Output the (x, y) coordinate of the center of the cell containing the given text.  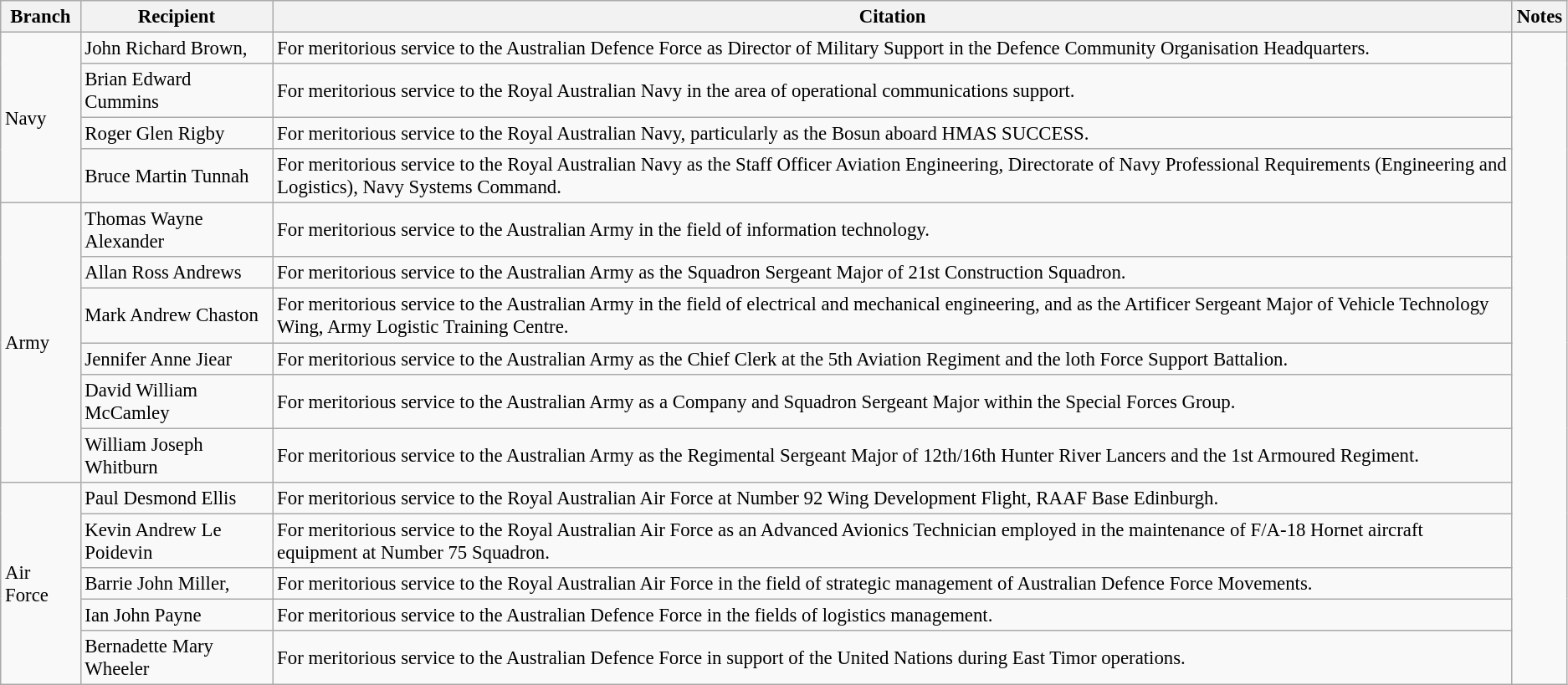
Thomas Wayne Alexander (177, 231)
For meritorious service to the Royal Australian Navy, particularly as the Bosun aboard HMAS SUCCESS. (893, 134)
For meritorious service to the Australian Army as a Company and Squadron Sergeant Major within the Special Forces Group. (893, 401)
Jennifer Anne Jiear (177, 359)
Recipient (177, 17)
Air Force (40, 583)
For meritorious service to the Australian Army as the Squadron Sergeant Major of 21st Construction Squadron. (893, 273)
Navy (40, 118)
For meritorious service to the Australian Army as the Chief Clerk at the 5th Aviation Regiment and the loth Force Support Battalion. (893, 359)
Allan Ross Andrews (177, 273)
Barrie John Miller, (177, 584)
Roger Glen Rigby (177, 134)
For meritorious service to the Australian Defence Force in the fields of logistics management. (893, 615)
David William McCamley (177, 401)
Army (40, 343)
For meritorious service to the Australian Army as the Regimental Sergeant Major of 12th/16th Hunter River Lancers and the 1st Armoured Regiment. (893, 455)
Bruce Martin Tunnah (177, 176)
Citation (893, 17)
Ian John Payne (177, 615)
Bernadette Mary Wheeler (177, 657)
For meritorious service to the Australian Defence Force as Director of Military Support in the Defence Community Organisation Headquarters. (893, 49)
For meritorious service to the Royal Australian Navy in the area of operational communications support. (893, 90)
For meritorious service to the Australian Army in the field of information technology. (893, 231)
For meritorious service to the Royal Australian Air Force in the field of strategic management of Australian Defence Force Movements. (893, 584)
Kevin Andrew Le Poidevin (177, 540)
Branch (40, 17)
Mark Andrew Chaston (177, 316)
Notes (1540, 17)
For meritorious service to the Australian Defence Force in support of the United Nations during East Timor operations. (893, 657)
Paul Desmond Ellis (177, 498)
For meritorious service to the Royal Australian Air Force at Number 92 Wing Development Flight, RAAF Base Edinburgh. (893, 498)
Brian Edward Cummins (177, 90)
William Joseph Whitburn (177, 455)
John Richard Brown, (177, 49)
